Locate the cell with the specified text and output its (x, y) center coordinate. 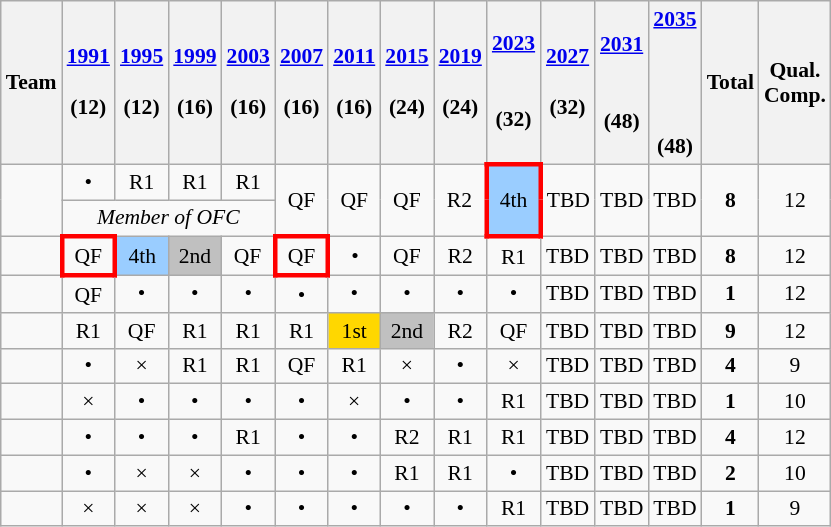
2 (730, 473)
2019(24) (460, 82)
1995(12) (142, 82)
2031(48) (622, 82)
2011(16) (354, 82)
Team (32, 82)
Qual.Comp. (795, 82)
2035(48) (674, 82)
Total (730, 82)
1st (354, 331)
2023(32) (514, 82)
2007(16) (302, 82)
2027(32) (568, 82)
Member of OFC (168, 218)
2003(16) (248, 82)
1991(12) (88, 82)
1999(16) (194, 82)
2015(24) (406, 82)
